Provide the [X, Y] coordinate of the cell's center where the given text is located.  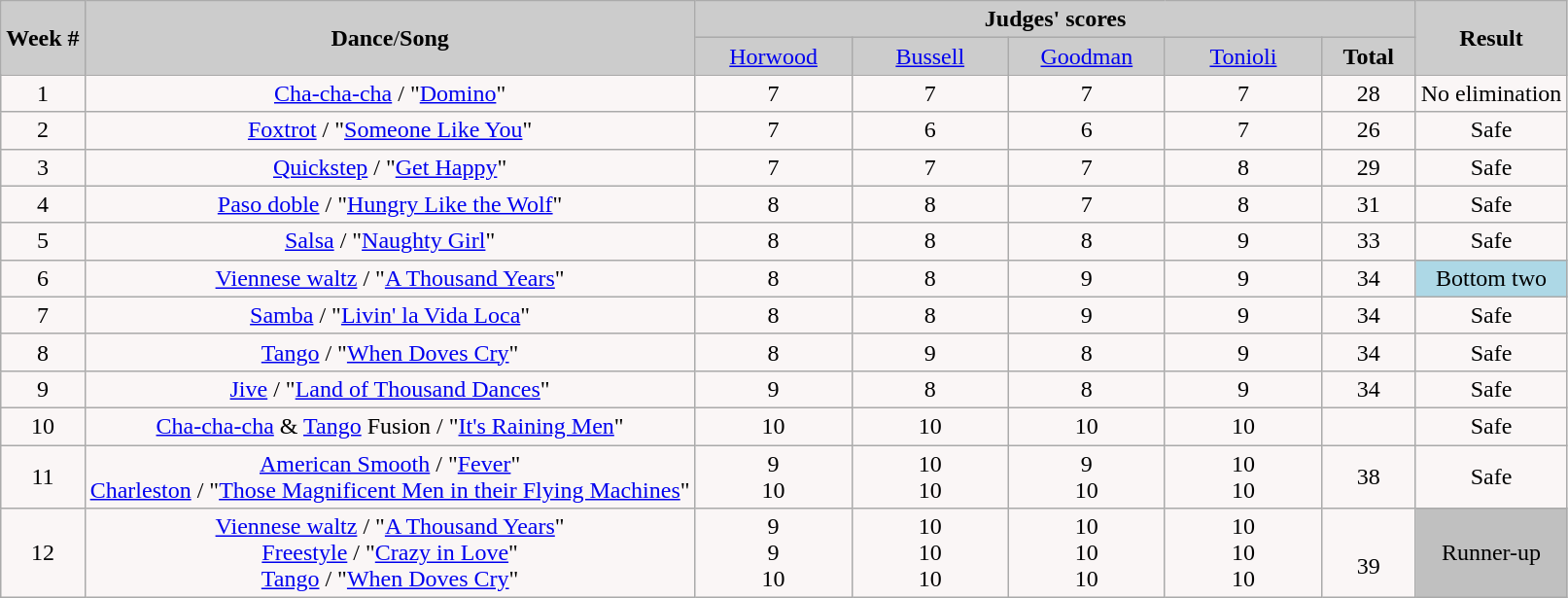
12 [43, 553]
Runner-up [1491, 553]
9910 [774, 553]
2 [43, 130]
Viennese waltz / "A Thousand Years" [390, 278]
Horwood [774, 56]
Paso doble / "Hungry Like the Wolf" [390, 204]
29 [1369, 167]
Salsa / "Naughty Girl" [390, 241]
Result [1491, 38]
Week # [43, 38]
1 [43, 93]
Total [1369, 56]
4 [43, 204]
26 [1369, 130]
Judges' scores [1056, 19]
Tango / "When Doves Cry" [390, 352]
31 [1369, 204]
Samba / "Livin' la Vida Loca" [390, 315]
Tonioli [1242, 56]
Foxtrot / "Someone Like You" [390, 130]
Dance/Song [390, 38]
Bussell [929, 56]
Jive / "Land of Thousand Dances" [390, 389]
Bottom two [1491, 278]
3 [43, 167]
11 [43, 476]
33 [1369, 241]
Cha-cha-cha / "Domino" [390, 93]
5 [43, 241]
Cha-cha-cha & Tango Fusion / "It's Raining Men" [390, 426]
38 [1369, 476]
Quickstep / "Get Happy" [390, 167]
28 [1369, 93]
39 [1369, 553]
American Smooth / "Fever"Charleston / "Those Magnificent Men in their Flying Machines" [390, 476]
No elimination [1491, 93]
Goodman [1087, 56]
Viennese waltz / "A Thousand Years"Freestyle / "Crazy in Love"Tango / "When Doves Cry" [390, 553]
